Detect which cell encompasses the target text, then output its [X, Y] center coordinate. 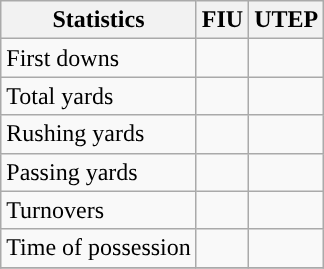
Statistics [99, 20]
Passing yards [99, 172]
FIU [222, 20]
First downs [99, 58]
UTEP [286, 20]
Turnovers [99, 210]
Time of possession [99, 248]
Rushing yards [99, 134]
Total yards [99, 96]
